Pinpoint the cell where the given text exists, returning its (x, y) midpoint coordinate. 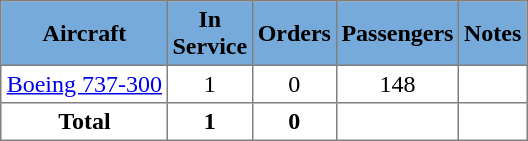
InService (210, 33)
Aircraft (84, 33)
Total (84, 122)
Boeing 737-300 (84, 84)
148 (397, 84)
Notes (493, 33)
Orders (294, 33)
Passengers (397, 33)
